Detect which cell encompasses the target text, then output its [x, y] center coordinate. 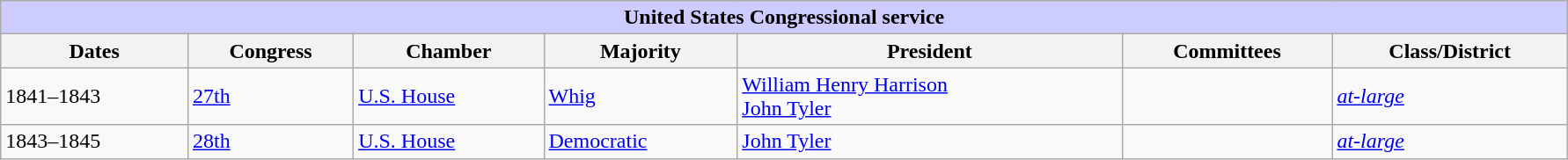
1843–1845 [95, 142]
Democratic [641, 142]
President [929, 51]
27th [270, 97]
Chamber [449, 51]
1841–1843 [95, 97]
Committees [1227, 51]
William Henry HarrisonJohn Tyler [929, 97]
Class/District [1450, 51]
Congress [270, 51]
Majority [641, 51]
John Tyler [929, 142]
28th [270, 142]
United States Congressional service [785, 18]
Whig [641, 97]
Dates [95, 51]
